Provide the [x, y] coordinate of the cell's center where the given text is located.  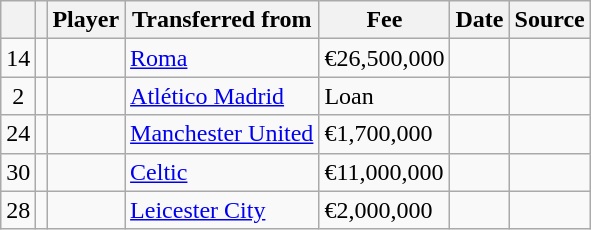
Transferred from [222, 20]
28 [18, 210]
Celtic [222, 172]
Loan [384, 96]
Source [550, 20]
€26,500,000 [384, 58]
Atlético Madrid [222, 96]
Manchester United [222, 134]
€11,000,000 [384, 172]
€1,700,000 [384, 134]
Fee [384, 20]
Player [86, 20]
24 [18, 134]
€2,000,000 [384, 210]
14 [18, 58]
Leicester City [222, 210]
Roma [222, 58]
2 [18, 96]
Date [480, 20]
30 [18, 172]
